Output the [x, y] coordinate of the center of the cell containing the given text.  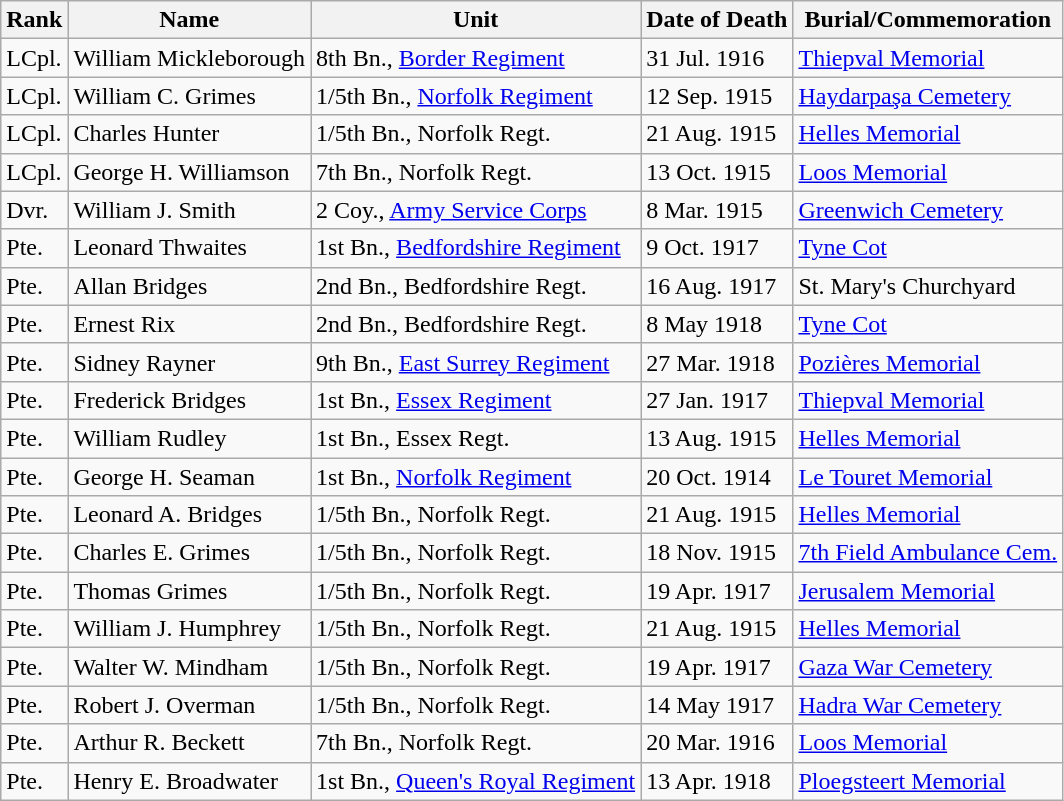
Pozières Memorial [928, 362]
Haydarpaşa Cemetery [928, 96]
William C. Grimes [190, 96]
18 Nov. 1915 [717, 553]
Unit [476, 20]
William Rudley [190, 438]
8 Mar. 1915 [717, 210]
Rank [34, 20]
Charles Hunter [190, 134]
Ernest Rix [190, 324]
Gaza War Cemetery [928, 667]
1st Bn., Bedfordshire Regiment [476, 248]
Ploegsteert Memorial [928, 781]
Robert J. Overman [190, 705]
13 Apr. 1918 [717, 781]
13 Oct. 1915 [717, 172]
St. Mary's Churchyard [928, 286]
1st Bn., Essex Regiment [476, 400]
7th Field Ambulance Cem. [928, 553]
1/5th Bn., Norfolk Regiment [476, 96]
20 Oct. 1914 [717, 477]
Jerusalem Memorial [928, 591]
2 Coy., Army Service Corps [476, 210]
Thomas Grimes [190, 591]
8th Bn., Border Regiment [476, 58]
Henry E. Broadwater [190, 781]
14 May 1917 [717, 705]
Burial/Commemoration [928, 20]
Sidney Rayner [190, 362]
12 Sep. 1915 [717, 96]
27 Jan. 1917 [717, 400]
Greenwich Cemetery [928, 210]
Leonard A. Bridges [190, 515]
Le Touret Memorial [928, 477]
George H. Seaman [190, 477]
William Mickleborough [190, 58]
9 Oct. 1917 [717, 248]
1st Bn., Queen's Royal Regiment [476, 781]
1st Bn., Norfolk Regiment [476, 477]
9th Bn., East Surrey Regiment [476, 362]
27 Mar. 1918 [717, 362]
Date of Death [717, 20]
20 Mar. 1916 [717, 743]
Hadra War Cemetery [928, 705]
Charles E. Grimes [190, 553]
William J. Smith [190, 210]
Frederick Bridges [190, 400]
13 Aug. 1915 [717, 438]
31 Jul. 1916 [717, 58]
Leonard Thwaites [190, 248]
George H. Williamson [190, 172]
William J. Humphrey [190, 629]
Dvr. [34, 210]
Walter W. Mindham [190, 667]
16 Aug. 1917 [717, 286]
8 May 1918 [717, 324]
Name [190, 20]
Allan Bridges [190, 286]
1st Bn., Essex Regt. [476, 438]
Arthur R. Beckett [190, 743]
